Capture the cell that displays the provided text and extract its [x, y] central coordinate. 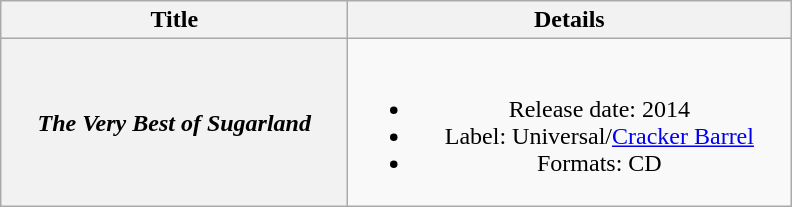
The Very Best of Sugarland [174, 122]
Details [570, 20]
Release date: 2014Label: Universal/Cracker BarrelFormats: CD [570, 122]
Title [174, 20]
